Determine the (X, Y) coordinate at the center of the cell enclosing the given text.  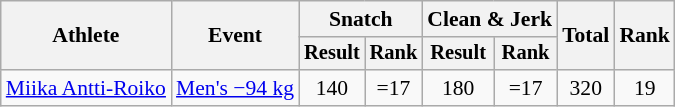
Miika Antti-Roiko (86, 88)
Event (235, 36)
Clean & Jerk (490, 19)
140 (332, 88)
Athlete (86, 36)
180 (458, 88)
Men's −94 kg (235, 88)
19 (644, 88)
Total (586, 36)
320 (586, 88)
Snatch (360, 19)
